For the text-containing cell, return its midpoint in (x, y) coordinate format. 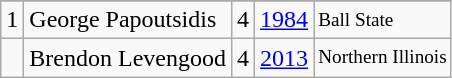
2013 (284, 58)
George Papoutsidis (128, 20)
1 (12, 20)
Ball State (383, 20)
Brendon Levengood (128, 58)
1984 (284, 20)
Northern Illinois (383, 58)
